Search for the cell housing the specified text and yield its (x, y) center coordinate. 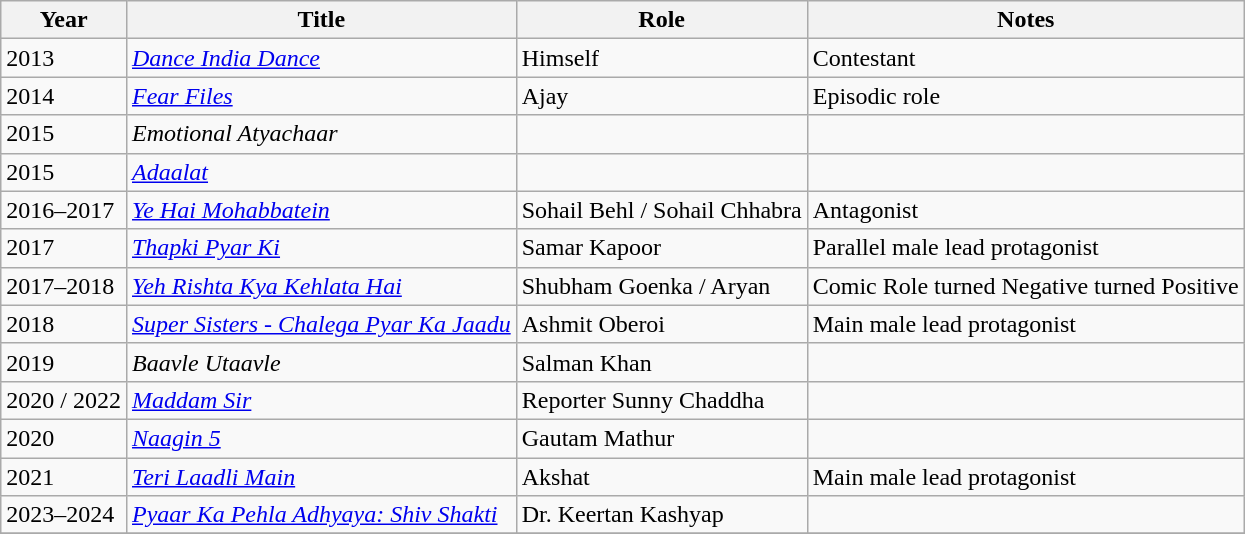
Episodic role (1026, 96)
Reporter Sunny Chaddha (662, 400)
Baavle Utaavle (321, 362)
Emotional Atyachaar (321, 134)
2021 (64, 477)
Teri Laadli Main (321, 477)
Adaalat (321, 172)
2013 (64, 58)
Naagin 5 (321, 438)
Himself (662, 58)
Samar Kapoor (662, 248)
Sohail Behl / Sohail Chhabra (662, 210)
Role (662, 20)
Comic Role turned Negative turned Positive (1026, 286)
Maddam Sir (321, 400)
2017 (64, 248)
2014 (64, 96)
2023–2024 (64, 515)
2017–2018 (64, 286)
Yeh Rishta Kya Kehlata Hai (321, 286)
Contestant (1026, 58)
Gautam Mathur (662, 438)
Akshat (662, 477)
Parallel male lead protagonist (1026, 248)
Ajay (662, 96)
2016–2017 (64, 210)
2019 (64, 362)
Ashmit Oberoi (662, 324)
Thapki Pyar Ki (321, 248)
Title (321, 20)
Notes (1026, 20)
Year (64, 20)
Ye Hai Mohabbatein (321, 210)
Dance India Dance (321, 58)
Salman Khan (662, 362)
Pyaar Ka Pehla Adhyaya: Shiv Shakti (321, 515)
Super Sisters - Chalega Pyar Ka Jaadu (321, 324)
2020 / 2022 (64, 400)
Dr. Keertan Kashyap (662, 515)
Shubham Goenka / Aryan (662, 286)
2020 (64, 438)
2018 (64, 324)
Antagonist (1026, 210)
Fear Files (321, 96)
